From the cell containing the given text, extract its center point as [X, Y] coordinate. 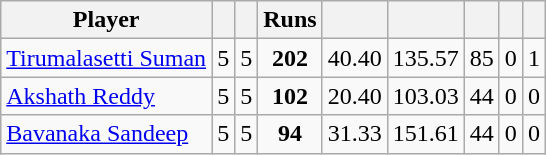
1 [534, 58]
20.40 [354, 96]
103.03 [426, 96]
Player [106, 20]
Bavanaka Sandeep [106, 134]
Akshath Reddy [106, 96]
Tirumalasetti Suman [106, 58]
31.33 [354, 134]
Runs [290, 20]
202 [290, 58]
151.61 [426, 134]
102 [290, 96]
40.40 [354, 58]
94 [290, 134]
85 [482, 58]
135.57 [426, 58]
